Capture the cell that displays the provided text and extract its (x, y) central coordinate. 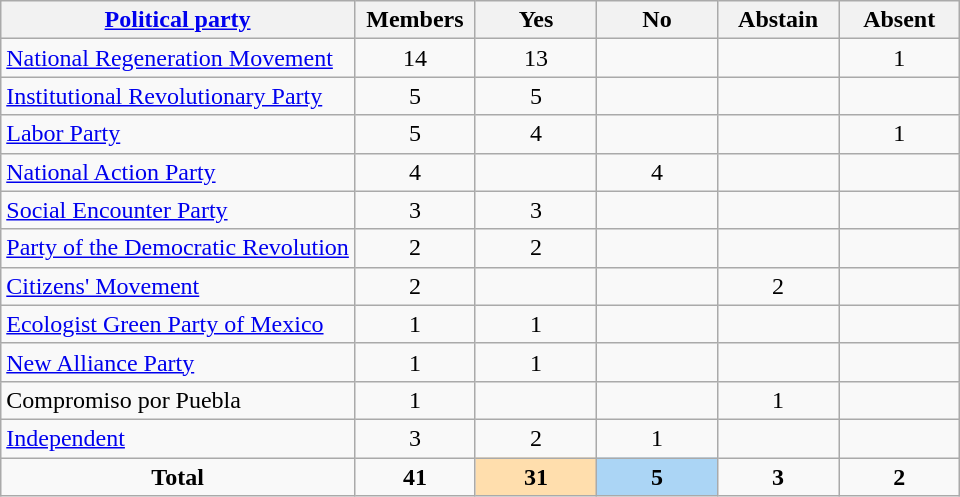
31 (536, 477)
Labor Party (178, 134)
National Action Party (178, 172)
Social Encounter Party (178, 210)
14 (414, 58)
Compromiso por Puebla (178, 400)
13 (536, 58)
41 (414, 477)
New Alliance Party (178, 362)
Abstain (778, 20)
National Regeneration Movement (178, 58)
No (658, 20)
Independent (178, 438)
Members (414, 20)
Institutional Revolutionary Party (178, 96)
Citizens' Movement (178, 286)
Absent (900, 20)
Yes (536, 20)
Party of the Democratic Revolution (178, 248)
Ecologist Green Party of Mexico (178, 324)
Political party (178, 20)
Total (178, 477)
